From the cell containing the given text, extract its center point as [x, y] coordinate. 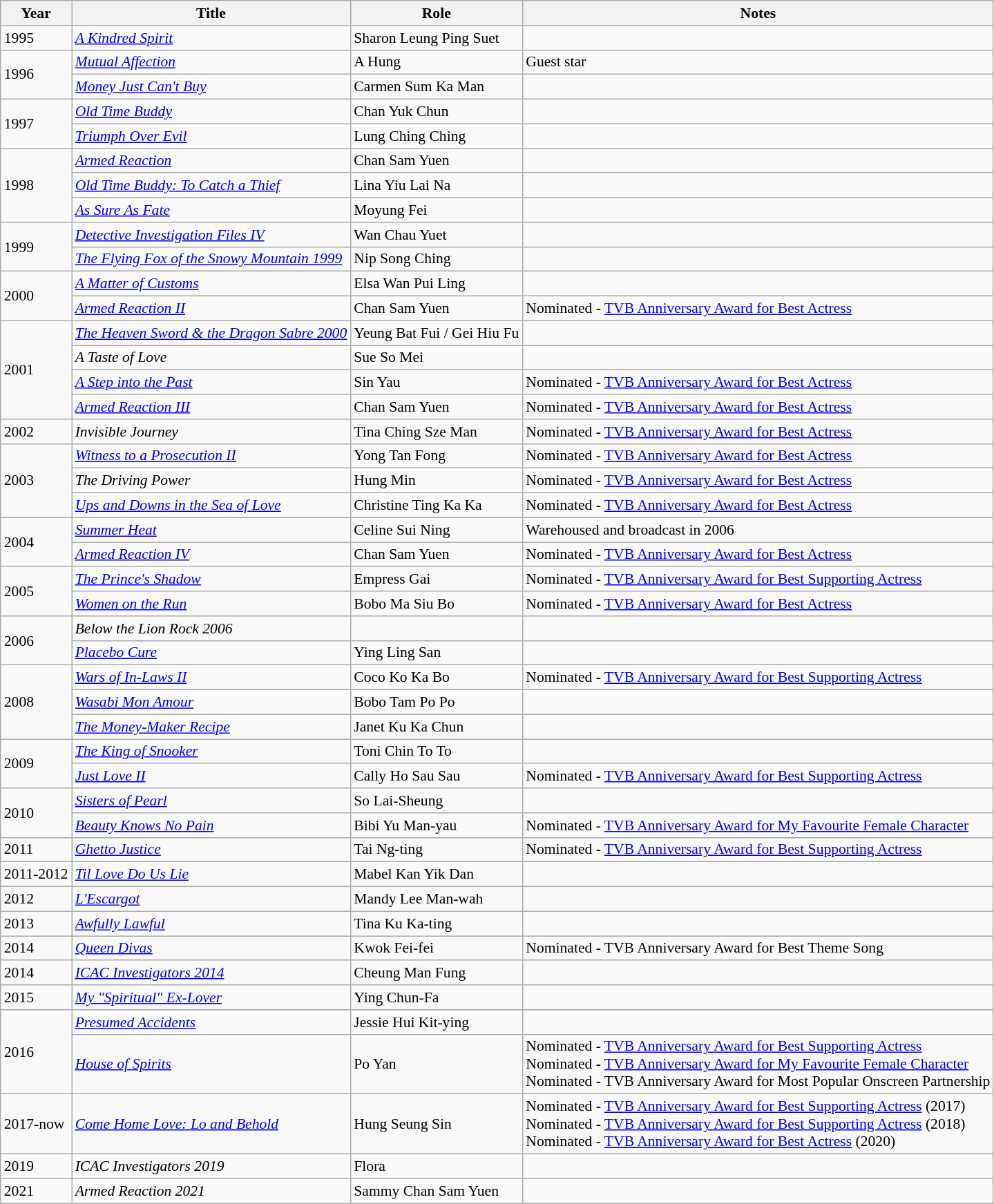
Carmen Sum Ka Man [437, 87]
Year [36, 13]
A Taste of Love [211, 358]
Flora [437, 1167]
Elsa Wan Pui Ling [437, 284]
Armed Reaction IV [211, 555]
Celine Sui Ning [437, 530]
The Heaven Sword & the Dragon Sabre 2000 [211, 333]
2019 [36, 1167]
2004 [36, 542]
Po Yan [437, 1064]
2010 [36, 812]
A Hung [437, 62]
Janet Ku Ka Chun [437, 727]
Ups and Downs in the Sea of Love [211, 506]
Sue So Mei [437, 358]
Yong Tan Fong [437, 456]
Lung Ching Ching [437, 136]
Title [211, 13]
Armed Reaction III [211, 407]
Sin Yau [437, 383]
Invisible Journey [211, 432]
The King of Snooker [211, 752]
2003 [36, 481]
Nominated - TVB Anniversary Award for Best Theme Song [758, 948]
Kwok Fei-fei [437, 948]
Yeung Bat Fui / Gei Hiu Fu [437, 333]
Presumed Accidents [211, 1022]
2013 [36, 924]
Sammy Chan Sam Yuen [437, 1191]
Come Home Love: Lo and Behold [211, 1125]
Tina Ching Sze Man [437, 432]
Just Love II [211, 776]
Hung Seung Sin [437, 1125]
The Flying Fox of the Snowy Mountain 1999 [211, 259]
Lina Yiu Lai Na [437, 186]
Wan Chau Yuet [437, 235]
Armed Reaction [211, 161]
Coco Ko Ka Bo [437, 678]
Wars of In-Laws II [211, 678]
Tina Ku Ka-ting [437, 924]
Christine Ting Ka Ka [437, 506]
As Sure As Fate [211, 210]
Ying Chun-Fa [437, 997]
Ying Ling San [437, 653]
2009 [36, 764]
Role [437, 13]
A Matter of Customs [211, 284]
Bobo Tam Po Po [437, 703]
Ghetto Justice [211, 850]
Guest star [758, 62]
Below the Lion Rock 2006 [211, 629]
The Driving Power [211, 481]
Warehoused and broadcast in 2006 [758, 530]
Sharon Leung Ping Suet [437, 38]
Money Just Can't Buy [211, 87]
Mandy Lee Man-wah [437, 899]
Jessie Hui Kit-ying [437, 1022]
ICAC Investigators 2014 [211, 973]
Mabel Kan Yik Dan [437, 875]
Hung Min [437, 481]
Sisters of Pearl [211, 801]
Mutual Affection [211, 62]
2011 [36, 850]
1995 [36, 38]
2021 [36, 1191]
L'Escargot [211, 899]
Bibi Yu Man-yau [437, 825]
Beauty Knows No Pain [211, 825]
2005 [36, 591]
2016 [36, 1052]
Women on the Run [211, 604]
1999 [36, 247]
A Step into the Past [211, 383]
ICAC Investigators 2019 [211, 1167]
Til Love Do Us Lie [211, 875]
2006 [36, 641]
Tai Ng-ting [437, 850]
The Prince's Shadow [211, 580]
My "Spiritual" Ex-Lover [211, 997]
Armed Reaction II [211, 309]
House of Spirits [211, 1064]
Summer Heat [211, 530]
Wasabi Mon Amour [211, 703]
Placebo Cure [211, 653]
Detective Investigation Files IV [211, 235]
Bobo Ma Siu Bo [437, 604]
Armed Reaction 2021 [211, 1191]
2015 [36, 997]
So Lai-Sheung [437, 801]
2012 [36, 899]
2011-2012 [36, 875]
Witness to a Prosecution II [211, 456]
Nip Song Ching [437, 259]
Queen Divas [211, 948]
1996 [36, 75]
Empress Gai [437, 580]
Triumph Over Evil [211, 136]
Awfully Lawful [211, 924]
Cheung Man Fung [437, 973]
2008 [36, 702]
2000 [36, 296]
Old Time Buddy [211, 112]
Nominated - TVB Anniversary Award for My Favourite Female Character [758, 825]
Notes [758, 13]
Chan Yuk Chun [437, 112]
Old Time Buddy: To Catch a Thief [211, 186]
2017-now [36, 1125]
Cally Ho Sau Sau [437, 776]
1997 [36, 124]
The Money-Maker Recipe [211, 727]
2002 [36, 432]
A Kindred Spirit [211, 38]
Toni Chin To To [437, 752]
1998 [36, 185]
Moyung Fei [437, 210]
2001 [36, 370]
